Pinpoint the cell where the given text exists, returning its [x, y] midpoint coordinate. 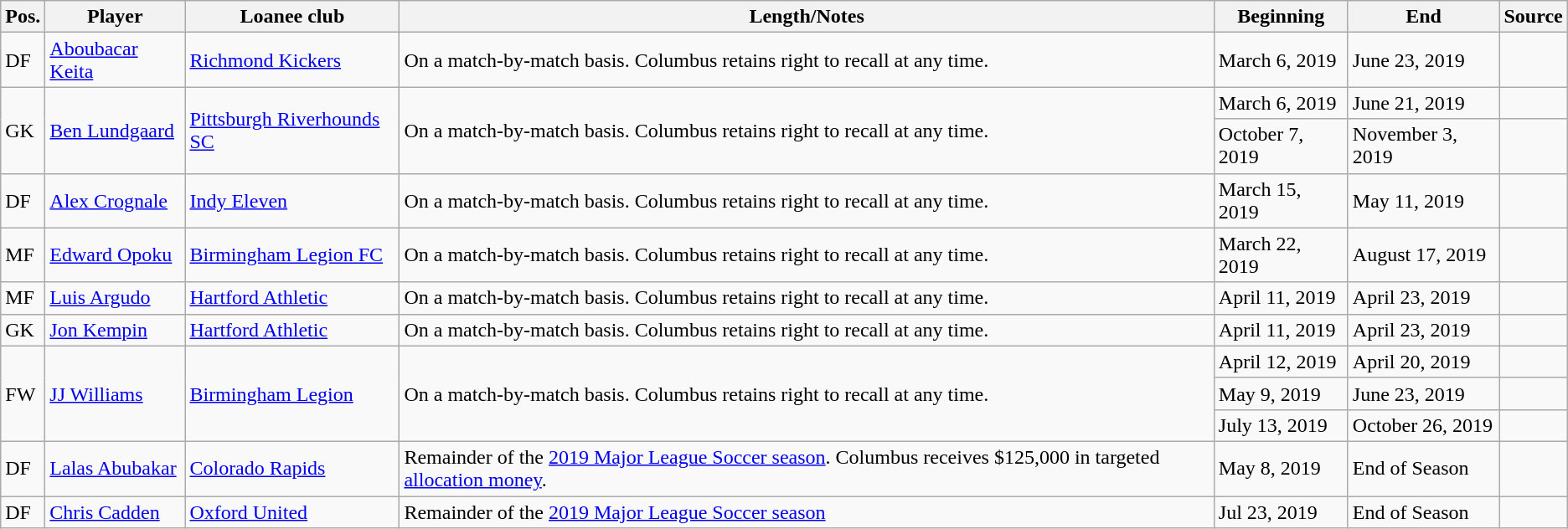
Ben Lundgaard [116, 131]
Remainder of the 2019 Major League Soccer season [807, 511]
Chris Cadden [116, 511]
March 22, 2019 [1281, 254]
October 26, 2019 [1424, 425]
Remainder of the 2019 Major League Soccer season. Columbus receives $125,000 in targeted allocation money. [807, 469]
JJ Williams [116, 393]
Jul 23, 2019 [1281, 511]
End [1424, 17]
October 7, 2019 [1281, 146]
April 12, 2019 [1281, 362]
Length/Notes [807, 17]
Loanee club [292, 17]
Birmingham Legion [292, 393]
Birmingham Legion FC [292, 254]
April 20, 2019 [1424, 362]
Richmond Kickers [292, 60]
Lalas Abubakar [116, 469]
May 9, 2019 [1281, 393]
August 17, 2019 [1424, 254]
Aboubacar Keita [116, 60]
Luis Argudo [116, 298]
July 13, 2019 [1281, 425]
June 21, 2019 [1424, 103]
November 3, 2019 [1424, 146]
Oxford United [292, 511]
Beginning [1281, 17]
Pittsburgh Riverhounds SC [292, 131]
Indy Eleven [292, 201]
May 8, 2019 [1281, 469]
March 15, 2019 [1281, 201]
Colorado Rapids [292, 469]
Edward Opoku [116, 254]
Source [1533, 17]
Jon Kempin [116, 330]
FW [23, 393]
Player [116, 17]
May 11, 2019 [1424, 201]
Pos. [23, 17]
Alex Crognale [116, 201]
